Search for the cell housing the specified text and yield its (x, y) center coordinate. 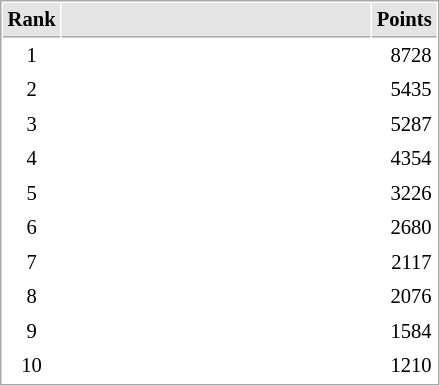
5435 (404, 90)
4354 (404, 158)
Points (404, 20)
1210 (404, 366)
1 (32, 56)
Rank (32, 20)
3226 (404, 194)
3 (32, 124)
8 (32, 296)
10 (32, 366)
2 (32, 90)
2680 (404, 228)
2117 (404, 262)
5 (32, 194)
8728 (404, 56)
7 (32, 262)
4 (32, 158)
5287 (404, 124)
2076 (404, 296)
1584 (404, 332)
9 (32, 332)
6 (32, 228)
